Scan for the cell matching the given text and deliver its [X, Y] coordinate at center. 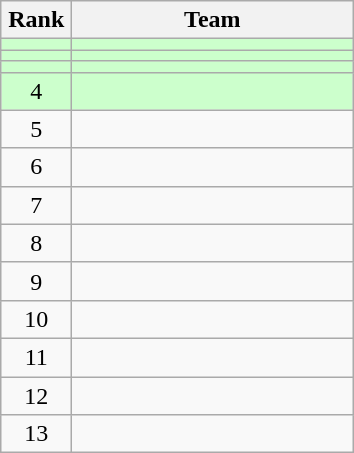
12 [36, 395]
4 [36, 91]
Rank [36, 20]
Team [212, 20]
5 [36, 129]
6 [36, 167]
13 [36, 434]
10 [36, 319]
8 [36, 243]
9 [36, 281]
7 [36, 205]
11 [36, 357]
